For the text-containing cell, return its midpoint in [x, y] coordinate format. 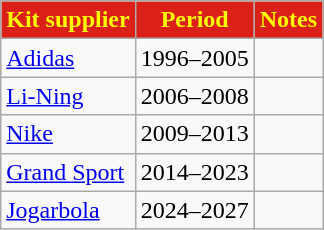
1996–2005 [194, 58]
2024–2027 [194, 210]
Li-Ning [68, 96]
Jogarbola [68, 210]
2006–2008 [194, 96]
Notes [288, 20]
Adidas [68, 58]
Period [194, 20]
Nike [68, 134]
2009–2013 [194, 134]
Grand Sport [68, 172]
2014–2023 [194, 172]
Kit supplier [68, 20]
